Find where the given text appears and provide that cell's center as [X, Y] coordinate. 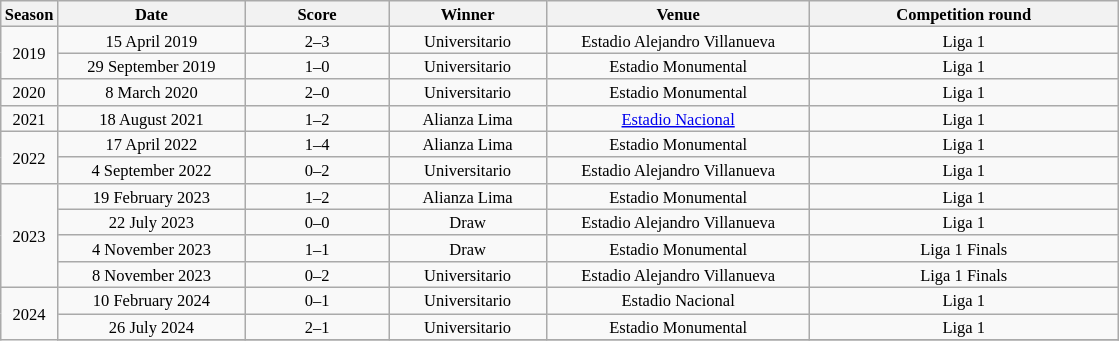
1–4 [316, 144]
Date [151, 14]
4 November 2023 [151, 248]
22 July 2023 [151, 222]
2–0 [316, 92]
2019 [30, 53]
2022 [30, 157]
0–1 [316, 300]
Venue [678, 14]
Competition round [964, 14]
2023 [30, 235]
8 November 2023 [151, 274]
1–1 [316, 248]
2021 [30, 118]
2–3 [316, 40]
0–0 [316, 222]
15 April 2019 [151, 40]
Winner [468, 14]
2–1 [316, 327]
1–0 [316, 66]
Score [316, 14]
17 April 2022 [151, 144]
8 March 2020 [151, 92]
19 February 2023 [151, 196]
26 July 2024 [151, 327]
2024 [30, 313]
2020 [30, 92]
4 September 2022 [151, 170]
Season [30, 14]
29 September 2019 [151, 66]
18 August 2021 [151, 118]
10 February 2024 [151, 300]
